Detect which cell encompasses the target text, then output its [X, Y] center coordinate. 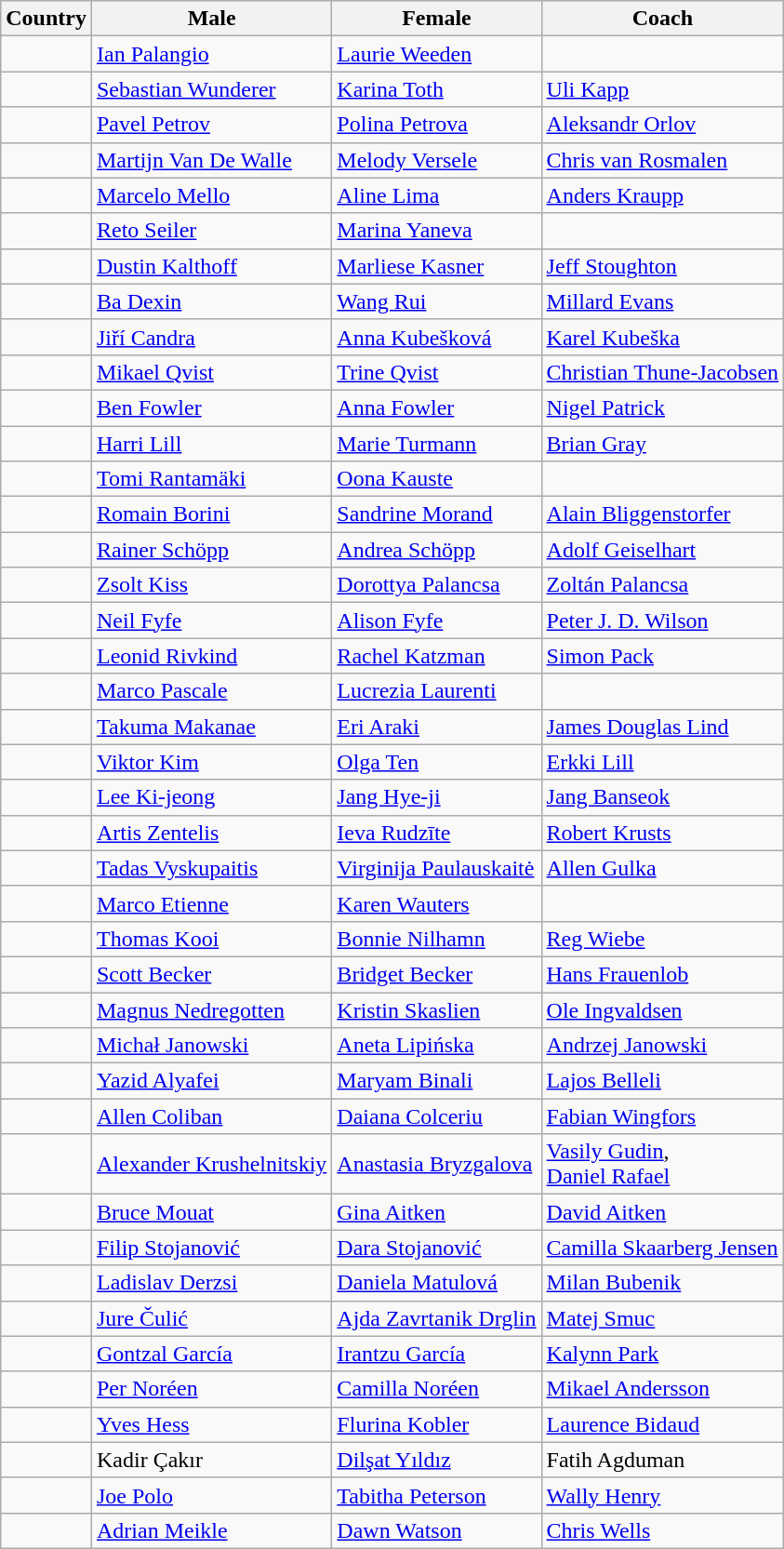
Jang Banseok [662, 797]
Per Noréen [211, 1389]
Zoltán Palancsa [662, 585]
Trine Qvist [437, 372]
Melody Versele [437, 160]
Karen Wauters [437, 903]
James Douglas Lind [662, 727]
Alexander Krushelnitskiy [211, 1165]
Brian Gray [662, 444]
Chris van Rosmalen [662, 160]
Alain Bliggenstorfer [662, 514]
Chris Wells [662, 1530]
Bruce Mouat [211, 1212]
Anastasia Bryzgalova [437, 1165]
Leonid Rivkind [211, 656]
Marina Yaneva [437, 231]
Milan Bubenik [662, 1283]
Martijn Van De Walle [211, 160]
Filip Stojanović [211, 1248]
Joe Polo [211, 1495]
Anna Kubešková [437, 337]
Flurina Kobler [437, 1424]
Romain Borini [211, 514]
Camilla Noréen [437, 1389]
Andrea Schöpp [437, 550]
Reto Seiler [211, 231]
Virginija Paulauskaitė [437, 868]
Allen Gulka [662, 868]
Female [437, 19]
Karel Kubeška [662, 337]
Marliese Kasner [437, 266]
Matej Smuc [662, 1318]
Rainer Schöpp [211, 550]
Country [47, 19]
Laurie Weeden [437, 54]
Camilla Skaarberg Jensen [662, 1248]
Ben Fowler [211, 407]
Ole Ingvaldsen [662, 1009]
Jure Čulić [211, 1318]
Aleksandr Orlov [662, 125]
Lee Ki-jeong [211, 797]
Kalynn Park [662, 1354]
Pavel Petrov [211, 125]
Ba Dexin [211, 301]
Laurence Bidaud [662, 1424]
Erkki Lill [662, 762]
Alison Fyfe [437, 621]
Mikael Qvist [211, 372]
Irantzu García [437, 1354]
Marco Etienne [211, 903]
Ladislav Derzsi [211, 1283]
Daiana Colceriu [437, 1116]
Lajos Belleli [662, 1081]
Marcelo Mello [211, 195]
Wang Rui [437, 301]
Neil Fyfe [211, 621]
Anna Fowler [437, 407]
Hans Frauenlob [662, 974]
Christian Thune-Jacobsen [662, 372]
Gina Aitken [437, 1212]
Simon Pack [662, 656]
Fabian Wingfors [662, 1116]
Tadas Vyskupaitis [211, 868]
Olga Ten [437, 762]
Jeff Stoughton [662, 266]
Viktor Kim [211, 762]
Artis Zentelis [211, 833]
Eri Araki [437, 727]
Takuma Makanae [211, 727]
Tabitha Peterson [437, 1495]
Male [211, 19]
Daniela Matulová [437, 1283]
Harri Lill [211, 444]
Andrzej Janowski [662, 1046]
Kadir Çakır [211, 1460]
Allen Coliban [211, 1116]
David Aitken [662, 1212]
Karina Toth [437, 89]
Bridget Becker [437, 974]
Sandrine Morand [437, 514]
Marie Turmann [437, 444]
Yves Hess [211, 1424]
Magnus Nedregotten [211, 1009]
Bonnie Nilhamn [437, 939]
Wally Henry [662, 1495]
Ian Palangio [211, 54]
Maryam Binali [437, 1081]
Reg Wiebe [662, 939]
Aline Lima [437, 195]
Millard Evans [662, 301]
Tomi Rantamäki [211, 479]
Marco Pascale [211, 691]
Dilşat Yıldız [437, 1460]
Peter J. D. Wilson [662, 621]
Mikael Andersson [662, 1389]
Thomas Kooi [211, 939]
Oona Kauste [437, 479]
Ajda Zavrtanik Drglin [437, 1318]
Zsolt Kiss [211, 585]
Dara Stojanović [437, 1248]
Vasily Gudin,Daniel Rafael [662, 1165]
Dustin Kalthoff [211, 266]
Dawn Watson [437, 1530]
Uli Kapp [662, 89]
Scott Becker [211, 974]
Fatih Agduman [662, 1460]
Anders Kraupp [662, 195]
Coach [662, 19]
Jiří Candra [211, 337]
Rachel Katzman [437, 656]
Robert Krusts [662, 833]
Jang Hye-ji [437, 797]
Kristin Skaslien [437, 1009]
Lucrezia Laurenti [437, 691]
Nigel Patrick [662, 407]
Aneta Lipińska [437, 1046]
Michał Janowski [211, 1046]
Sebastian Wunderer [211, 89]
Ieva Rudzīte [437, 833]
Adolf Geiselhart [662, 550]
Dorottya Palancsa [437, 585]
Adrian Meikle [211, 1530]
Polina Petrova [437, 125]
Yazid Alyafei [211, 1081]
Gontzal García [211, 1354]
